Detect which cell encompasses the target text, then output its (x, y) center coordinate. 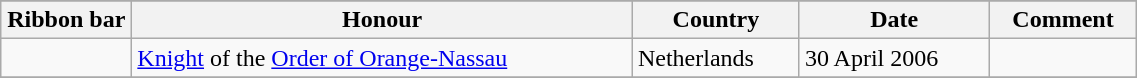
Country (716, 20)
Honour (382, 20)
Comment (1063, 20)
Date (894, 20)
Ribbon bar (66, 20)
Netherlands (716, 58)
Knight of the Order of Orange-Nassau (382, 58)
30 April 2006 (894, 58)
